Pinpoint the cell where the given text exists, returning its (X, Y) midpoint coordinate. 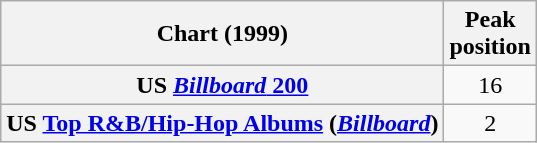
Peakposition (490, 34)
Chart (1999) (222, 34)
US Billboard 200 (222, 85)
2 (490, 123)
16 (490, 85)
US Top R&B/Hip-Hop Albums (Billboard) (222, 123)
